Extract the (X, Y) coordinate from the center of the cell holding the provided text.  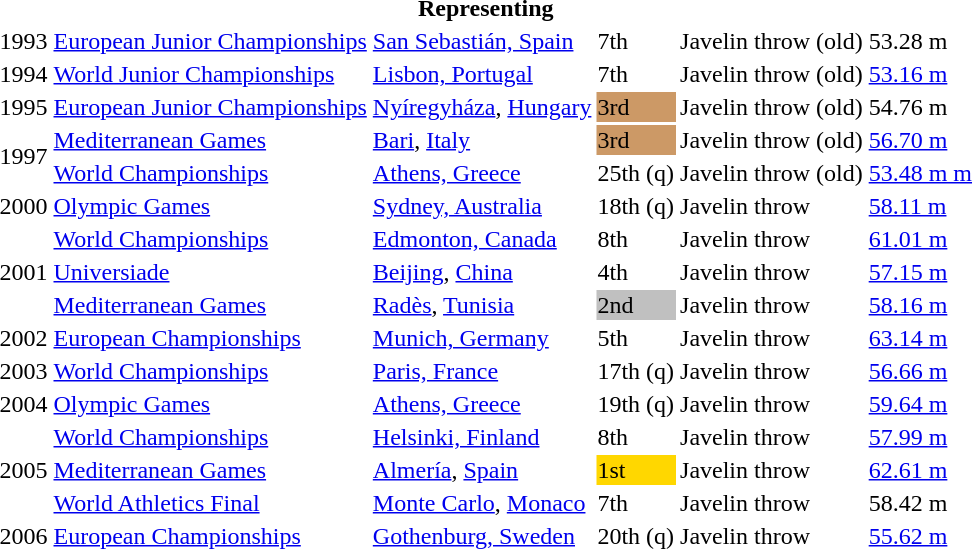
58.42 m (920, 503)
Beijing, China (482, 272)
2nd (636, 305)
19th (q) (636, 404)
56.70 m (920, 140)
World Athletics Final (210, 503)
Sydney, Australia (482, 206)
63.14 m (920, 338)
56.66 m (920, 371)
58.16 m (920, 305)
17th (q) (636, 371)
Edmonton, Canada (482, 239)
World Junior Championships (210, 74)
53.16 m (920, 74)
54.76 m (920, 107)
59.64 m (920, 404)
Munich, Germany (482, 338)
4th (636, 272)
Almería, Spain (482, 470)
57.99 m (920, 437)
53.48 m m (920, 173)
62.61 m (920, 470)
53.28 m (920, 41)
Nyíregyháza, Hungary (482, 107)
San Sebastián, Spain (482, 41)
57.15 m (920, 272)
25th (q) (636, 173)
5th (636, 338)
Helsinki, Finland (482, 437)
61.01 m (920, 239)
1st (636, 470)
Radès, Tunisia (482, 305)
European Championships (210, 338)
58.11 m (920, 206)
Paris, France (482, 371)
Bari, Italy (482, 140)
Lisbon, Portugal (482, 74)
Monte Carlo, Monaco (482, 503)
Universiade (210, 272)
18th (q) (636, 206)
